Return the [x, y] coordinate for the center point of the cell that contains the specified text.  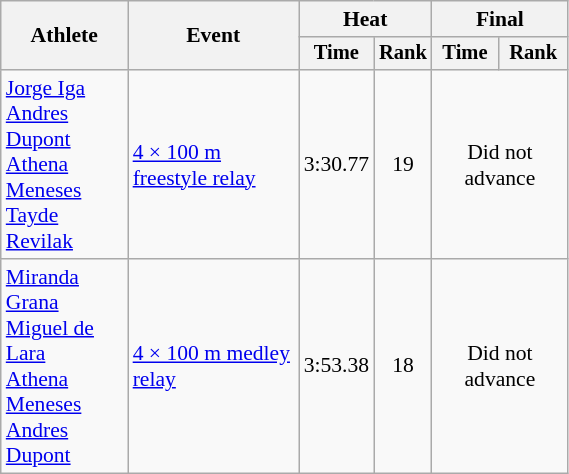
Final [500, 19]
3:53.38 [336, 366]
19 [403, 164]
Miranda Grana Miguel de Lara Athena Meneses Andres Dupont [64, 366]
18 [403, 366]
4 × 100 m medley relay [214, 366]
Event [214, 36]
Jorge Iga Andres Dupont Athena Meneses Tayde Revilak [64, 164]
Heat [366, 19]
Athlete [64, 36]
4 × 100 m freestyle relay [214, 164]
3:30.77 [336, 164]
